Extract the (X, Y) coordinate from the center of the cell holding the provided text.  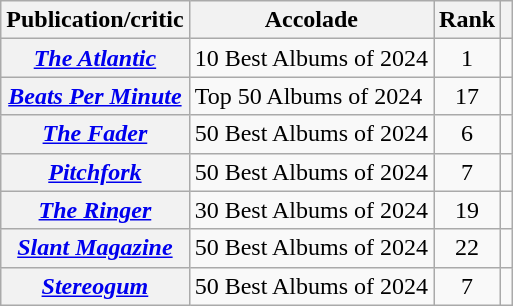
Stereogum (95, 286)
Top 50 Albums of 2024 (311, 96)
6 (468, 134)
30 Best Albums of 2024 (311, 210)
Accolade (311, 20)
Slant Magazine (95, 248)
19 (468, 210)
The Ringer (95, 210)
The Atlantic (95, 58)
10 Best Albums of 2024 (311, 58)
17 (468, 96)
Pitchfork (95, 172)
The Fader (95, 134)
22 (468, 248)
Rank (468, 20)
1 (468, 58)
Publication/critic (95, 20)
Beats Per Minute (95, 96)
